Extract the (x, y) coordinate from the center of the cell holding the provided text.  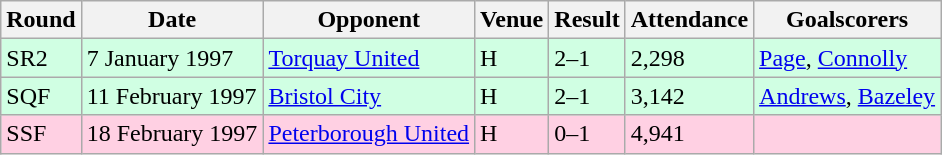
18 February 1997 (172, 134)
Page, Connolly (848, 58)
7 January 1997 (172, 58)
Goalscorers (848, 20)
11 February 1997 (172, 96)
Torquay United (369, 58)
Andrews, Bazeley (848, 96)
SSF (41, 134)
Attendance (689, 20)
Round (41, 20)
2,298 (689, 58)
0–1 (587, 134)
Result (587, 20)
4,941 (689, 134)
Venue (512, 20)
Opponent (369, 20)
SR2 (41, 58)
3,142 (689, 96)
Peterborough United (369, 134)
SQF (41, 96)
Bristol City (369, 96)
Date (172, 20)
